Return the [X, Y] coordinate for the center point of the cell that contains the specified text.  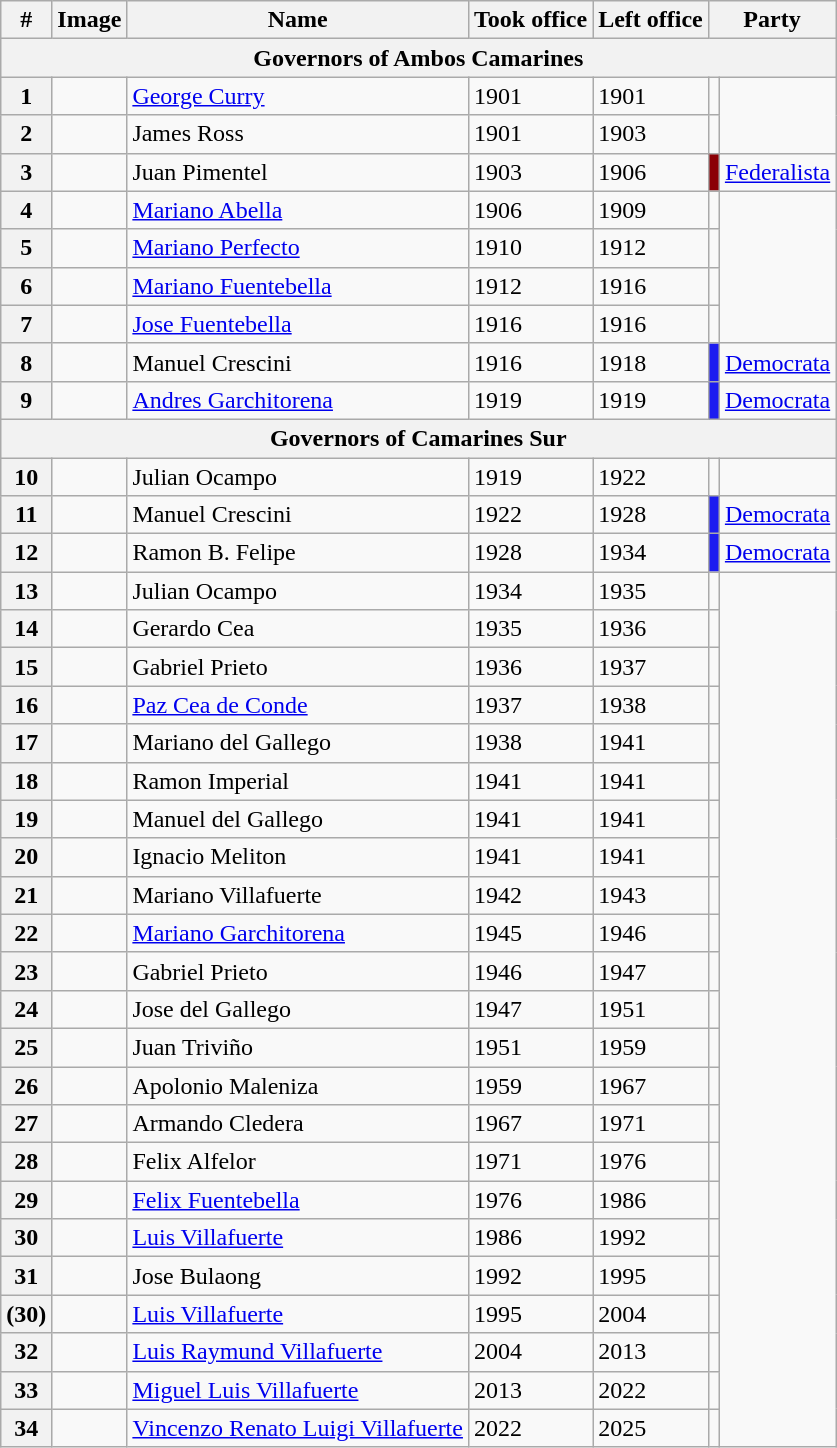
1942 [530, 895]
15 [26, 667]
Manuel del Gallego [298, 819]
30 [26, 1238]
Andres Garchitorena [298, 400]
Paz Cea de Conde [298, 705]
33 [26, 1390]
Left office [651, 20]
8 [26, 362]
1909 [651, 210]
25 [26, 1047]
Image [90, 20]
Juan Pimentel [298, 172]
1 [26, 96]
27 [26, 1124]
Armando Cledera [298, 1124]
1945 [530, 933]
6 [26, 286]
Jose Fuentebella [298, 324]
12 [26, 553]
3 [26, 172]
1918 [651, 362]
Mariano Garchitorena [298, 933]
# [26, 20]
Juan Triviño [298, 1047]
James Ross [298, 134]
Took office [530, 20]
Mariano del Gallego [298, 743]
16 [26, 705]
19 [26, 819]
11 [26, 515]
Miguel Luis Villafuerte [298, 1390]
Ramon Imperial [298, 781]
18 [26, 781]
4 [26, 210]
(30) [26, 1314]
Governors of Camarines Sur [418, 438]
28 [26, 1162]
13 [26, 591]
2 [26, 134]
29 [26, 1200]
Felix Fuentebella [298, 1200]
20 [26, 857]
Mariano Fuentebella [298, 286]
Gerardo Cea [298, 629]
Federalista [777, 172]
21 [26, 895]
1943 [651, 895]
Luis Raymund Villafuerte [298, 1352]
Jose Bulaong [298, 1276]
5 [26, 248]
Ignacio Meliton [298, 857]
31 [26, 1276]
Mariano Abella [298, 210]
Felix Alfelor [298, 1162]
9 [26, 400]
14 [26, 629]
Apolonio Maleniza [298, 1085]
26 [26, 1085]
17 [26, 743]
1910 [530, 248]
24 [26, 1009]
Governors of Ambos Camarines [418, 58]
22 [26, 933]
34 [26, 1428]
10 [26, 477]
Mariano Perfecto [298, 248]
Ramon B. Felipe [298, 553]
Vincenzo Renato Luigi Villafuerte [298, 1428]
23 [26, 971]
32 [26, 1352]
Jose del Gallego [298, 1009]
George Curry [298, 96]
7 [26, 324]
Party [772, 20]
Mariano Villafuerte [298, 895]
2025 [651, 1428]
Name [298, 20]
